Return [x, y] of the center of cell containing provided text 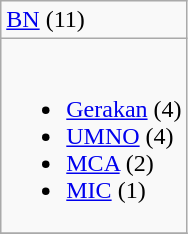
BN (11) [94, 20]
Gerakan (4) UMNO (4) MCA (2) MIC (1) [94, 136]
